Scan for the cell matching the given text and deliver its [x, y] coordinate at center. 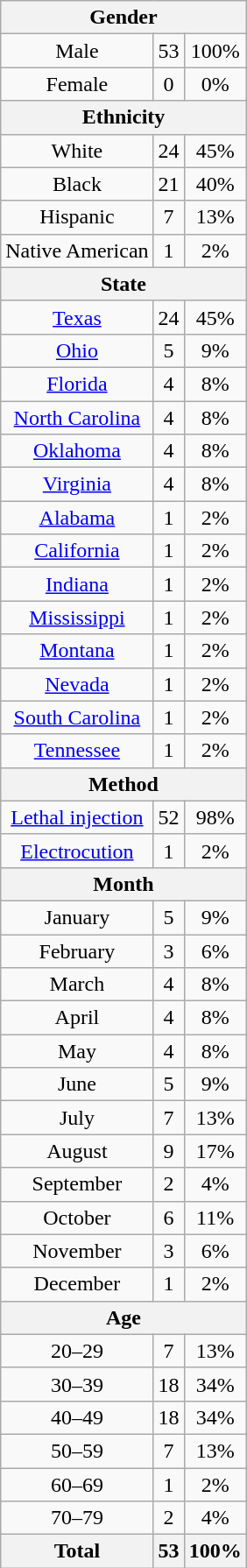
Texas [77, 317]
Female [77, 84]
May [77, 1051]
Ohio [77, 350]
Total [77, 1551]
North Carolina [77, 418]
17% [215, 1151]
11% [215, 1218]
Tennessee [77, 751]
60–69 [77, 1485]
January [77, 917]
July [77, 1118]
Month [123, 884]
Native American [77, 251]
Hispanic [77, 217]
Montana [77, 651]
February [77, 950]
6 [168, 1218]
98% [215, 817]
Ethnicity [123, 117]
California [77, 551]
August [77, 1151]
Nevada [77, 684]
Mississippi [77, 618]
November [77, 1251]
0 [168, 84]
40–49 [77, 1417]
White [77, 151]
Virginia [77, 484]
Oklahoma [77, 451]
20–29 [77, 1351]
9 [168, 1151]
Age [123, 1317]
40% [215, 184]
October [77, 1218]
April [77, 1018]
Method [123, 784]
December [77, 1284]
52 [168, 817]
30–39 [77, 1384]
South Carolina [77, 717]
Black [77, 184]
June [77, 1084]
0% [215, 84]
Alabama [77, 518]
Gender [123, 18]
September [77, 1184]
50–59 [77, 1451]
Florida [77, 384]
21 [168, 184]
State [123, 284]
Lethal injection [77, 817]
Electrocution [77, 851]
70–79 [77, 1518]
March [77, 985]
Male [77, 51]
Indiana [77, 584]
